Find where the given text appears and provide that cell's center as [X, Y] coordinate. 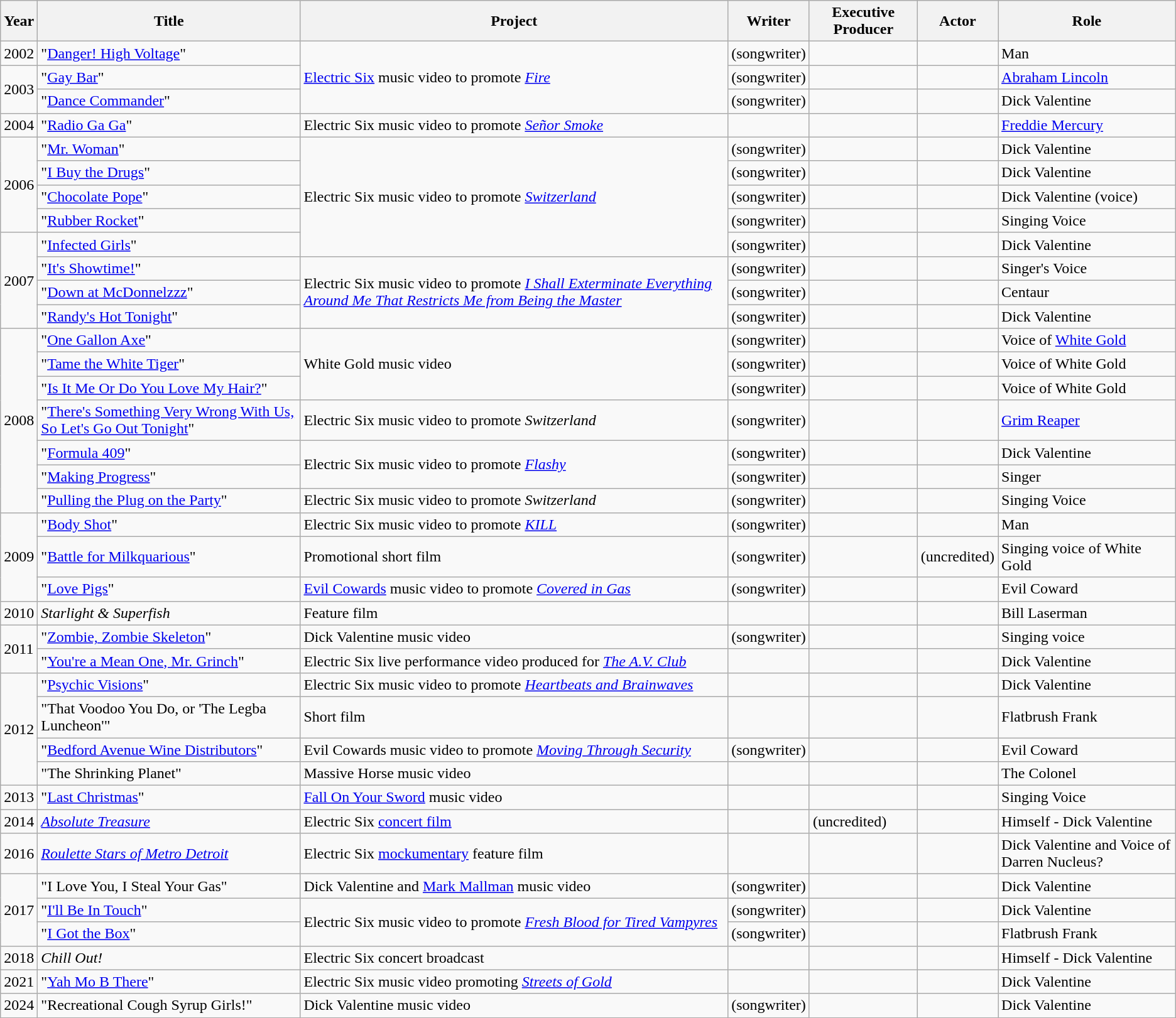
"Down at McDonnelzzz" [169, 292]
Evil Cowards music video to promote Moving Through Security [514, 749]
Evil Cowards music video to promote Covered in Gas [514, 589]
Massive Horse music video [514, 774]
Writer [769, 21]
Actor [957, 21]
Feature film [514, 613]
Starlight & Superfish [169, 613]
Dick Valentine and Mark Mallman music video [514, 886]
"Gay Bar" [169, 77]
"Radio Ga Ga" [169, 125]
Electric Six music video to promote Señor Smoke [514, 125]
Electric Six concert broadcast [514, 958]
2024 [19, 1005]
Chill Out! [169, 958]
"Recreational Cough Syrup Girls!" [169, 1005]
"Last Christmas" [169, 798]
"Zombie, Zombie Skeleton" [169, 637]
"Is It Me Or Do You Love My Hair?" [169, 388]
"Love Pigs" [169, 589]
Grim Reaper [1087, 421]
Year [19, 21]
"Yah Mo B There" [169, 982]
Roulette Stars of Metro Detroit [169, 854]
"Battle for Milkquarious" [169, 556]
Electric Six mockumentary feature film [514, 854]
"Danger! High Voltage" [169, 53]
2018 [19, 958]
2006 [19, 185]
"Dance Commander" [169, 101]
"You're a Mean One, Mr. Grinch" [169, 661]
2007 [19, 280]
Short film [514, 717]
Executive Producer [863, 21]
"The Shrinking Planet" [169, 774]
Electric Six music video to promote Heartbeats and Brainwaves [514, 685]
"I Buy the Drugs" [169, 173]
"Formula 409" [169, 453]
"Making Progress" [169, 477]
Electric Six music video to promote Flashy [514, 465]
"I Got the Box" [169, 934]
Bill Laserman [1087, 613]
2016 [19, 854]
"There's Something Very Wrong With Us, So Let's Go Out Tonight" [169, 421]
Electric Six music video to promote KILL [514, 524]
2021 [19, 982]
"Mr. Woman" [169, 149]
"One Gallon Axe" [169, 340]
Singer [1087, 477]
Abraham Lincoln [1087, 77]
Absolute Treasure [169, 821]
"Psychic Visions" [169, 685]
"Infected Girls" [169, 244]
Dick Valentine and Voice of Darren Nucleus? [1087, 854]
"Randy's Hot Tonight" [169, 316]
Role [1087, 21]
"Body Shot" [169, 524]
Centaur [1087, 292]
Singer's Voice [1087, 268]
Electric Six concert film [514, 821]
Electric Six live performance video produced for The A.V. Club [514, 661]
Project [514, 21]
Dick Valentine (voice) [1087, 197]
2014 [19, 821]
2002 [19, 53]
"I Love You, I Steal Your Gas" [169, 886]
Electric Six music video to promote Fresh Blood for Tired Vampyres [514, 922]
2012 [19, 728]
Title [169, 21]
2011 [19, 649]
2004 [19, 125]
2009 [19, 556]
Electric Six music video to promote I Shall Exterminate Everything Around Me That Restricts Me from Being the Master [514, 292]
"I'll Be In Touch" [169, 910]
"Bedford Avenue Wine Distributors" [169, 749]
Electric Six music video to promote Fire [514, 77]
2008 [19, 421]
White Gold music video [514, 364]
Promotional short film [514, 556]
2003 [19, 89]
Freddie Mercury [1087, 125]
"Rubber Rocket" [169, 220]
2013 [19, 798]
Fall On Your Sword music video [514, 798]
"Tame the White Tiger" [169, 364]
2010 [19, 613]
"That Voodoo You Do, or 'The Legba Luncheon'" [169, 717]
Singing voice of White Gold [1087, 556]
"It's Showtime!" [169, 268]
Electric Six music video promoting Streets of Gold [514, 982]
"Pulling the Plug on the Party" [169, 501]
2017 [19, 910]
"Chocolate Pope" [169, 197]
The Colonel [1087, 774]
Singing voice [1087, 637]
